Extract the (X, Y) coordinate from the center of the cell holding the provided text.  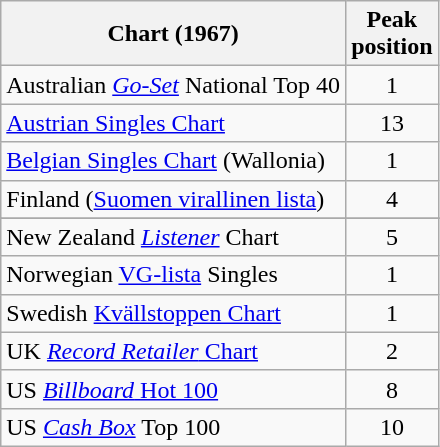
Australian Go-Set National Top 40 (174, 85)
Swedish Kvällstoppen Chart (174, 313)
Peakposition (392, 34)
4 (392, 199)
Norwegian VG-lista Singles (174, 275)
Chart (1967) (174, 34)
Finland (Suomen virallinen lista) (174, 199)
13 (392, 123)
Austrian Singles Chart (174, 123)
UK Record Retailer Chart (174, 351)
2 (392, 351)
8 (392, 389)
New Zealand Listener Chart (174, 237)
10 (392, 427)
US Cash Box Top 100 (174, 427)
5 (392, 237)
US Billboard Hot 100 (174, 389)
Belgian Singles Chart (Wallonia) (174, 161)
